Capture the cell that displays the provided text and extract its (x, y) central coordinate. 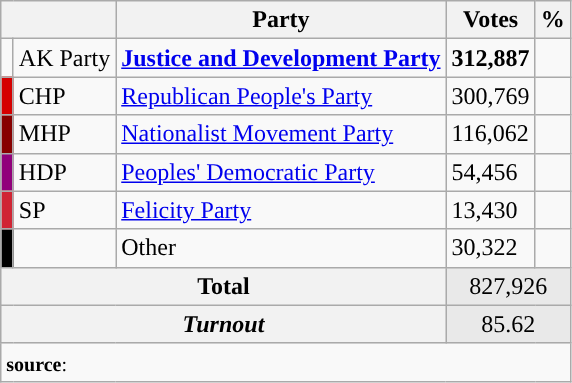
13,430 (490, 210)
SP (64, 210)
Turnout (224, 324)
85.62 (508, 324)
Total (224, 286)
30,322 (490, 248)
Republican People's Party (281, 96)
AK Party (64, 58)
% (552, 20)
827,926 (508, 286)
Votes (490, 20)
Party (281, 20)
Peoples' Democratic Party (281, 172)
312,887 (490, 58)
Other (281, 248)
Nationalist Movement Party (281, 134)
Justice and Development Party (281, 58)
116,062 (490, 134)
CHP (64, 96)
MHP (64, 134)
Felicity Party (281, 210)
54,456 (490, 172)
HDP (64, 172)
300,769 (490, 96)
source: (286, 362)
